Locate the cell with the specified text and output its (X, Y) center coordinate. 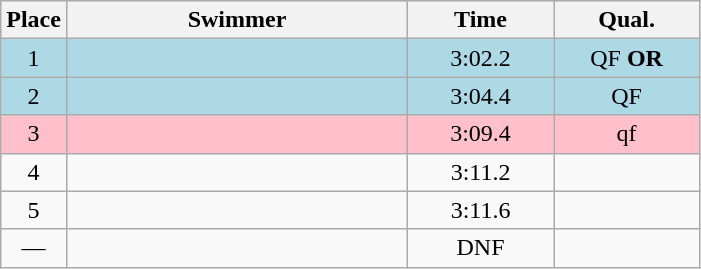
3 (34, 134)
qf (627, 134)
2 (34, 96)
3:02.2 (481, 58)
5 (34, 210)
3:11.6 (481, 210)
3:11.2 (481, 172)
Time (481, 20)
Qual. (627, 20)
4 (34, 172)
— (34, 248)
Swimmer (236, 20)
3:09.4 (481, 134)
3:04.4 (481, 96)
QF OR (627, 58)
QF (627, 96)
Place (34, 20)
DNF (481, 248)
1 (34, 58)
